Scan for the cell matching the given text and deliver its [x, y] coordinate at center. 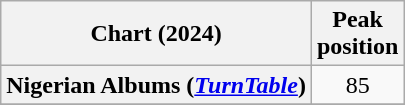
Peakposition [357, 34]
Nigerian Albums (TurnTable) [156, 85]
Chart (2024) [156, 34]
85 [357, 85]
